Scan for the cell matching the given text and deliver its [x, y] coordinate at center. 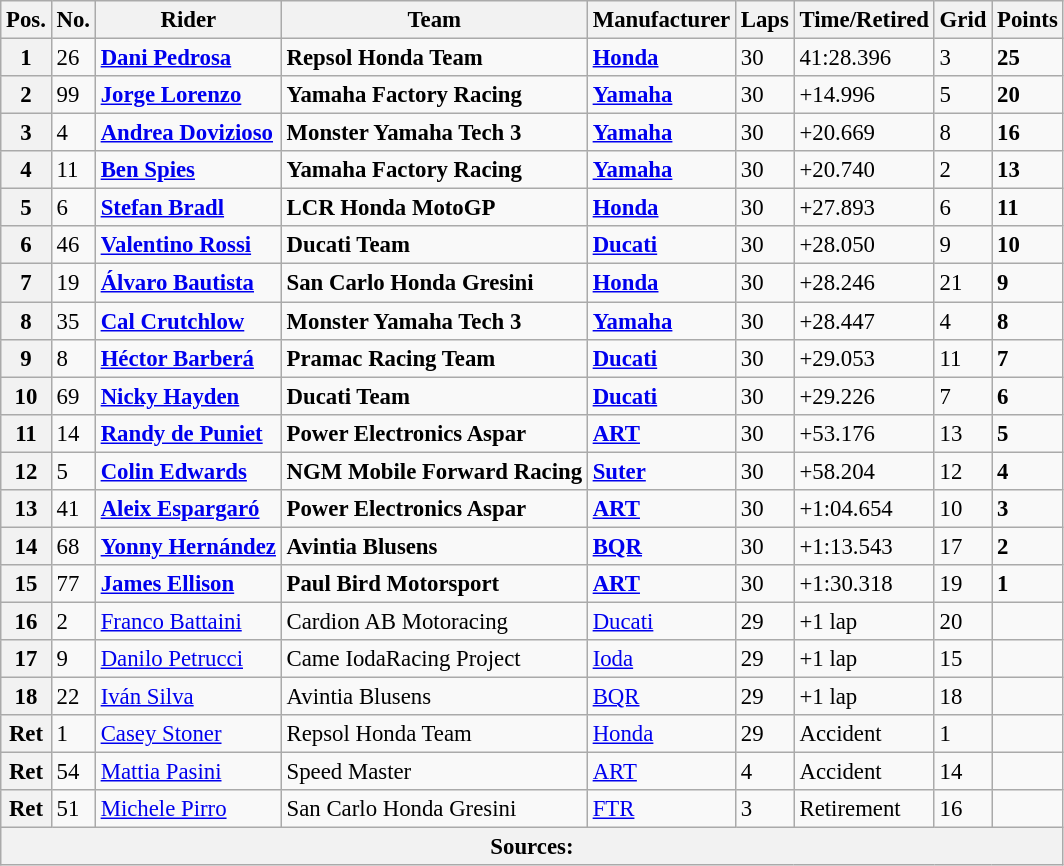
68 [73, 546]
26 [73, 58]
Rider [188, 20]
69 [73, 396]
NGM Mobile Forward Racing [434, 471]
+1:13.543 [864, 546]
35 [73, 321]
Franco Battaini [188, 621]
77 [73, 584]
No. [73, 20]
Pos. [26, 20]
FTR [661, 809]
Paul Bird Motorsport [434, 584]
Points [1028, 20]
Suter [661, 471]
+29.226 [864, 396]
+28.246 [864, 283]
+58.204 [864, 471]
Ioda [661, 659]
Michele Pirro [188, 809]
Pramac Racing Team [434, 358]
41:28.396 [864, 58]
41 [73, 509]
Mattia Pasini [188, 772]
54 [73, 772]
Álvaro Bautista [188, 283]
Speed Master [434, 772]
+20.669 [864, 133]
Andrea Dovizioso [188, 133]
46 [73, 245]
Stefan Bradl [188, 208]
Iván Silva [188, 697]
Ben Spies [188, 170]
+1:30.318 [864, 584]
22 [73, 697]
+27.893 [864, 208]
Manufacturer [661, 20]
Casey Stoner [188, 734]
+1:04.654 [864, 509]
Danilo Petrucci [188, 659]
Jorge Lorenzo [188, 95]
+29.053 [864, 358]
Valentino Rossi [188, 245]
51 [73, 809]
Team [434, 20]
+20.740 [864, 170]
Grid [962, 20]
+28.447 [864, 321]
+53.176 [864, 433]
Colin Edwards [188, 471]
James Ellison [188, 584]
Randy de Puniet [188, 433]
Cardion AB Motoracing [434, 621]
21 [962, 283]
Yonny Hernández [188, 546]
Cal Crutchlow [188, 321]
Laps [764, 20]
Retirement [864, 809]
+28.050 [864, 245]
99 [73, 95]
Dani Pedrosa [188, 58]
Came IodaRacing Project [434, 659]
Héctor Barberá [188, 358]
Nicky Hayden [188, 396]
+14.996 [864, 95]
Aleix Espargaró [188, 509]
LCR Honda MotoGP [434, 208]
Time/Retired [864, 20]
Sources: [532, 847]
25 [1028, 58]
